Extract the [x, y] coordinate from the center of the cell holding the provided text.  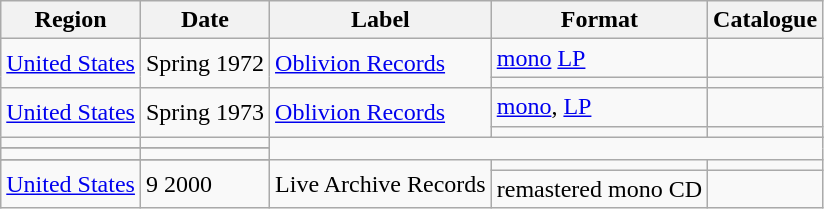
mono LP [599, 58]
Spring 1973 [204, 112]
Date [204, 20]
remastered mono CD [599, 189]
Spring 1972 [204, 64]
Region [71, 20]
mono, LP [599, 107]
Label [381, 20]
9 2000 [204, 184]
Catalogue [766, 20]
Format [599, 20]
Live Archive Records [381, 184]
